Search for the cell housing the specified text and yield its [X, Y] center coordinate. 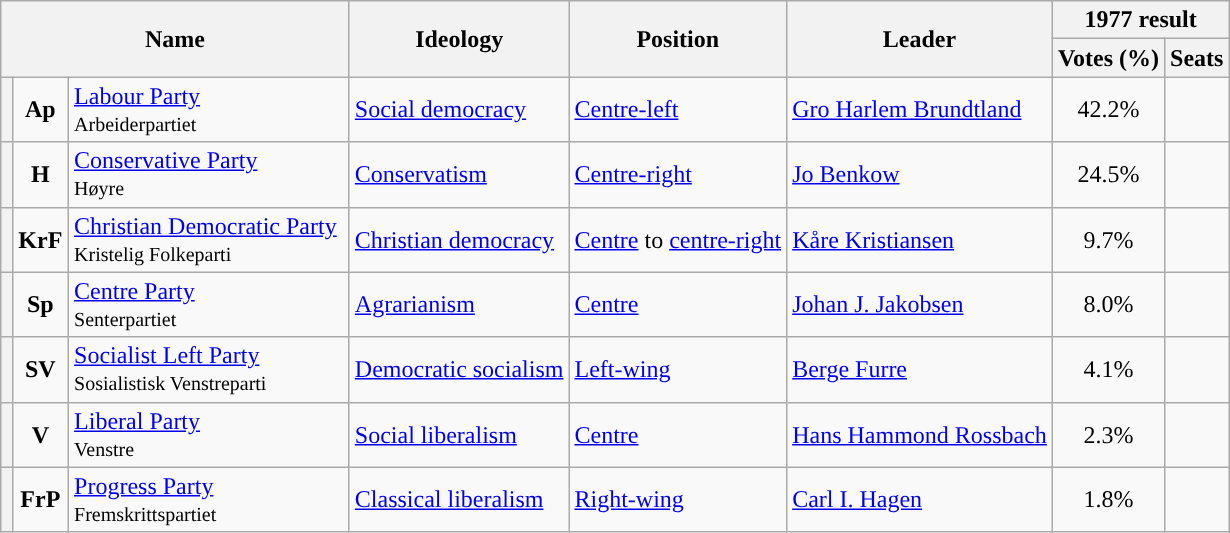
Leader [920, 39]
V [40, 434]
Progress PartyFremskrittspartiet [210, 500]
FrP [40, 500]
24.5% [1108, 174]
Sp [40, 304]
Left-wing [678, 370]
Ideology [459, 39]
Seats [1197, 58]
Gro Harlem Brundtland [920, 110]
Conservative PartyHøyre [210, 174]
Hans Hammond Rossbach [920, 434]
Democratic socialism [459, 370]
Liberal PartyVenstre [210, 434]
Carl I. Hagen [920, 500]
42.2% [1108, 110]
9.7% [1108, 240]
Centre-right [678, 174]
Right-wing [678, 500]
Position [678, 39]
Labour PartyArbeiderpartiet [210, 110]
Johan J. Jakobsen [920, 304]
Socialist Left PartySosialistisk Venstreparti [210, 370]
1977 result [1140, 20]
Ap [40, 110]
4.1% [1108, 370]
1.8% [1108, 500]
Name [176, 39]
Social democracy [459, 110]
Centre PartySenterpartiet [210, 304]
Agrarianism [459, 304]
Kåre Kristiansen [920, 240]
8.0% [1108, 304]
Christian Democratic PartyKristelig Folkeparti [210, 240]
Christian democracy [459, 240]
H [40, 174]
Social liberalism [459, 434]
Votes (%) [1108, 58]
Jo Benkow [920, 174]
SV [40, 370]
KrF [40, 240]
2.3% [1108, 434]
Classical liberalism [459, 500]
Conservatism [459, 174]
Centre to centre-right [678, 240]
Berge Furre [920, 370]
Centre-left [678, 110]
